Detect which cell encompasses the target text, then output its [X, Y] center coordinate. 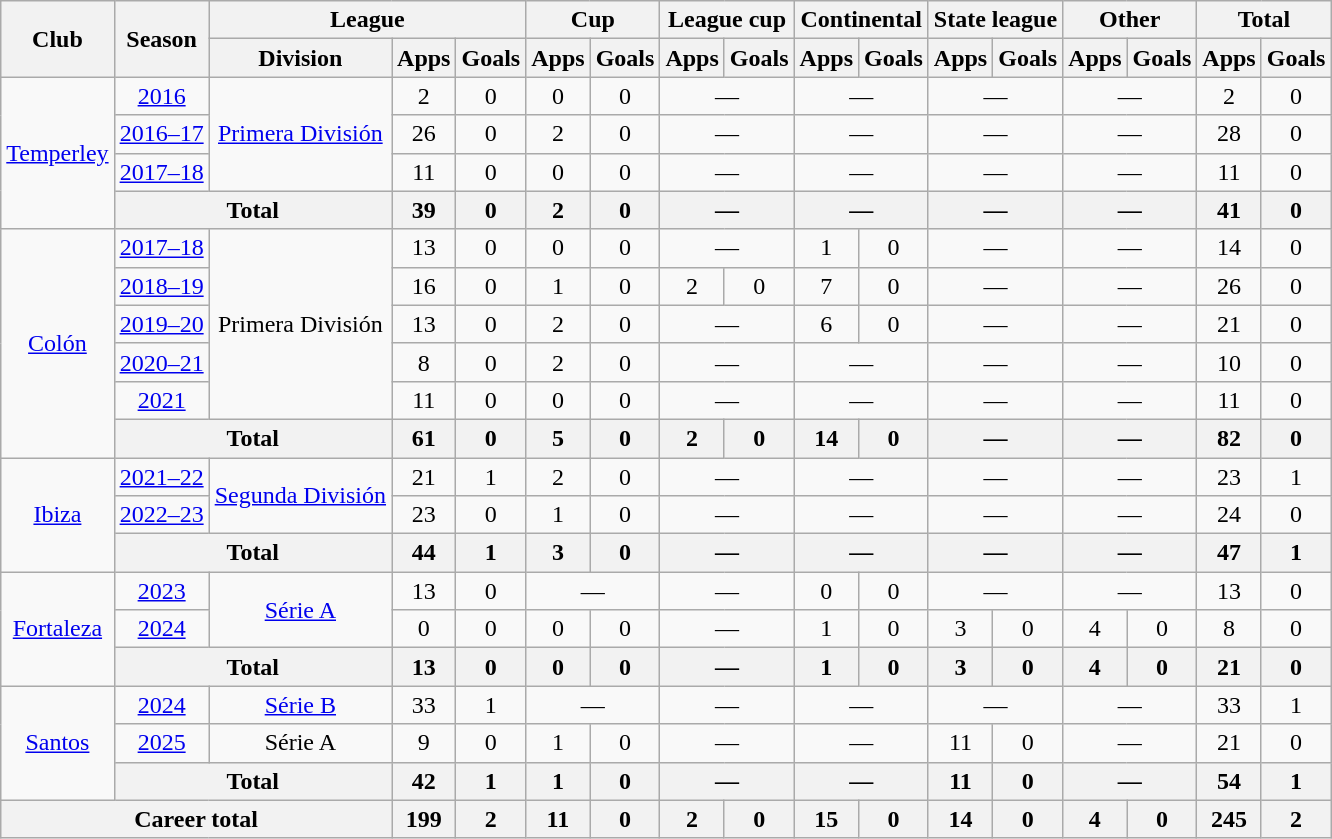
Santos [58, 743]
2018–19 [162, 286]
47 [1229, 553]
Fortaleza [58, 629]
Segunda División [300, 496]
82 [1229, 438]
Season [162, 39]
2016 [162, 96]
199 [424, 819]
2020–21 [162, 362]
41 [1229, 210]
15 [826, 819]
245 [1229, 819]
42 [424, 781]
Division [300, 58]
2022–23 [162, 515]
2023 [162, 591]
League cup [727, 20]
Continental [861, 20]
16 [424, 286]
6 [826, 324]
61 [424, 438]
28 [1229, 134]
24 [1229, 515]
5 [558, 438]
Colón [58, 343]
7 [826, 286]
9 [424, 743]
State league [995, 20]
Cup [593, 20]
Club [58, 39]
2021 [162, 400]
54 [1229, 781]
Other [1130, 20]
44 [424, 553]
2025 [162, 743]
Temperley [58, 153]
2016–17 [162, 134]
Career total [196, 819]
Série B [300, 705]
10 [1229, 362]
2019–20 [162, 324]
2021–22 [162, 477]
League [368, 20]
39 [424, 210]
Ibiza [58, 515]
